Extract the (X, Y) coordinate from the center of the cell holding the provided text.  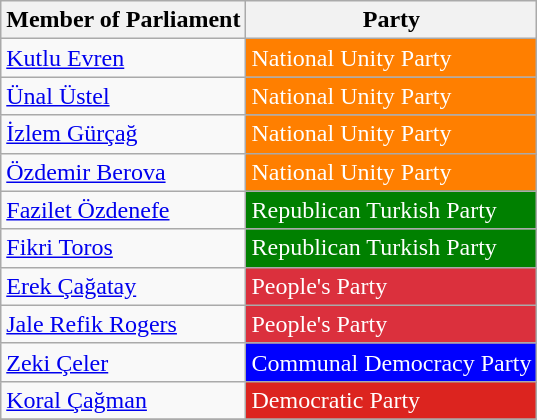
Erek Çağatay (124, 286)
Jale Refik Rogers (124, 324)
Kutlu Evren (124, 58)
Ünal Üstel (124, 96)
Fikri Toros (124, 248)
Zeki Çeler (124, 362)
Democratic Party (392, 400)
Communal Democracy Party (392, 362)
İzlem Gürçağ (124, 134)
Fazilet Özdenefe (124, 210)
Member of Parliament (124, 20)
Party (392, 20)
Özdemir Berova (124, 172)
Koral Çağman (124, 400)
